Find where the given text appears and provide that cell's center as [X, Y] coordinate. 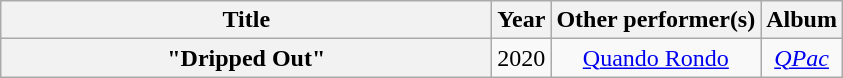
2020 [522, 58]
"Dripped Out" [246, 58]
Quando Rondo [656, 58]
Other performer(s) [656, 20]
QPac [802, 58]
Album [802, 20]
Title [246, 20]
Year [522, 20]
